From the cell containing the given text, extract its center point as (X, Y) coordinate. 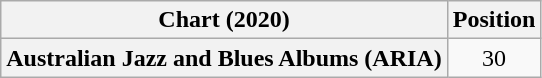
30 (494, 58)
Australian Jazz and Blues Albums (ARIA) (224, 58)
Position (494, 20)
Chart (2020) (224, 20)
